Return (X, Y) of the center of cell containing provided text 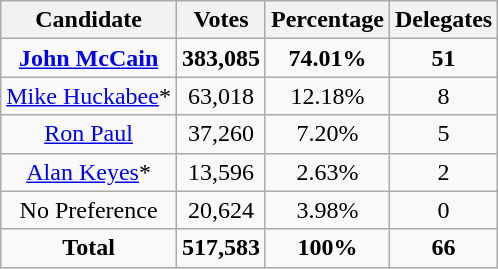
66 (443, 248)
51 (443, 58)
7.20% (327, 134)
2.63% (327, 172)
8 (443, 96)
100% (327, 248)
2 (443, 172)
13,596 (220, 172)
5 (443, 134)
0 (443, 210)
517,583 (220, 248)
37,260 (220, 134)
Alan Keyes* (89, 172)
20,624 (220, 210)
74.01% (327, 58)
Mike Huckabee* (89, 96)
No Preference (89, 210)
Candidate (89, 20)
12.18% (327, 96)
Delegates (443, 20)
3.98% (327, 210)
Ron Paul (89, 134)
383,085 (220, 58)
Total (89, 248)
Percentage (327, 20)
Votes (220, 20)
63,018 (220, 96)
John McCain (89, 58)
